Find where the given text appears and provide that cell's center as (X, Y) coordinate. 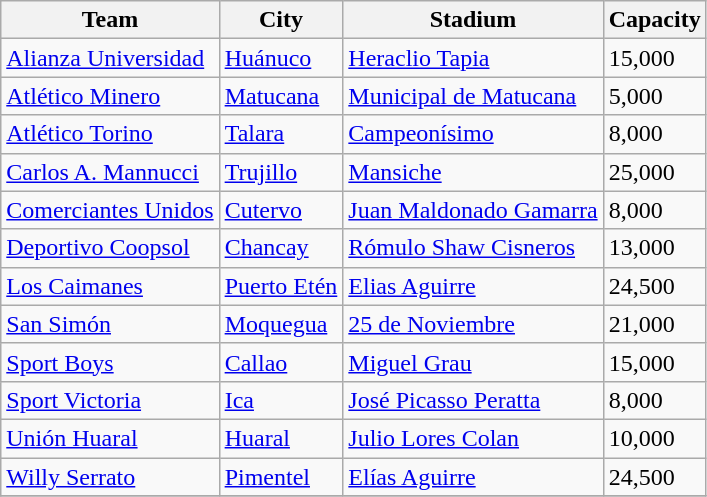
Miguel Grau (473, 362)
25,000 (654, 172)
Juan Maldonado Gamarra (473, 210)
Capacity (654, 20)
Cutervo (281, 210)
Huánuco (281, 58)
Stadium (473, 20)
25 de Noviembre (473, 324)
5,000 (654, 96)
Atlético Minero (110, 96)
Mansiche (473, 172)
Unión Huaral (110, 438)
Sport Boys (110, 362)
Alianza Universidad (110, 58)
Atlético Torino (110, 134)
Elias Aguirre (473, 286)
Trujillo (281, 172)
José Picasso Peratta (473, 400)
13,000 (654, 248)
Callao (281, 362)
Sport Victoria (110, 400)
10,000 (654, 438)
Team (110, 20)
City (281, 20)
Los Caimanes (110, 286)
Elías Aguirre (473, 477)
21,000 (654, 324)
Comerciantes Unidos (110, 210)
Ica (281, 400)
Deportivo Coopsol (110, 248)
Pimentel (281, 477)
Talara (281, 134)
Huaral (281, 438)
Willy Serrato (110, 477)
Heraclio Tapia (473, 58)
Carlos A. Mannucci (110, 172)
Matucana (281, 96)
Julio Lores Colan (473, 438)
Chancay (281, 248)
Moquegua (281, 324)
Puerto Etén (281, 286)
Municipal de Matucana (473, 96)
Campeonísimo (473, 134)
Rómulo Shaw Cisneros (473, 248)
San Simón (110, 324)
